Output the (X, Y) coordinate of the center of the cell containing the given text.  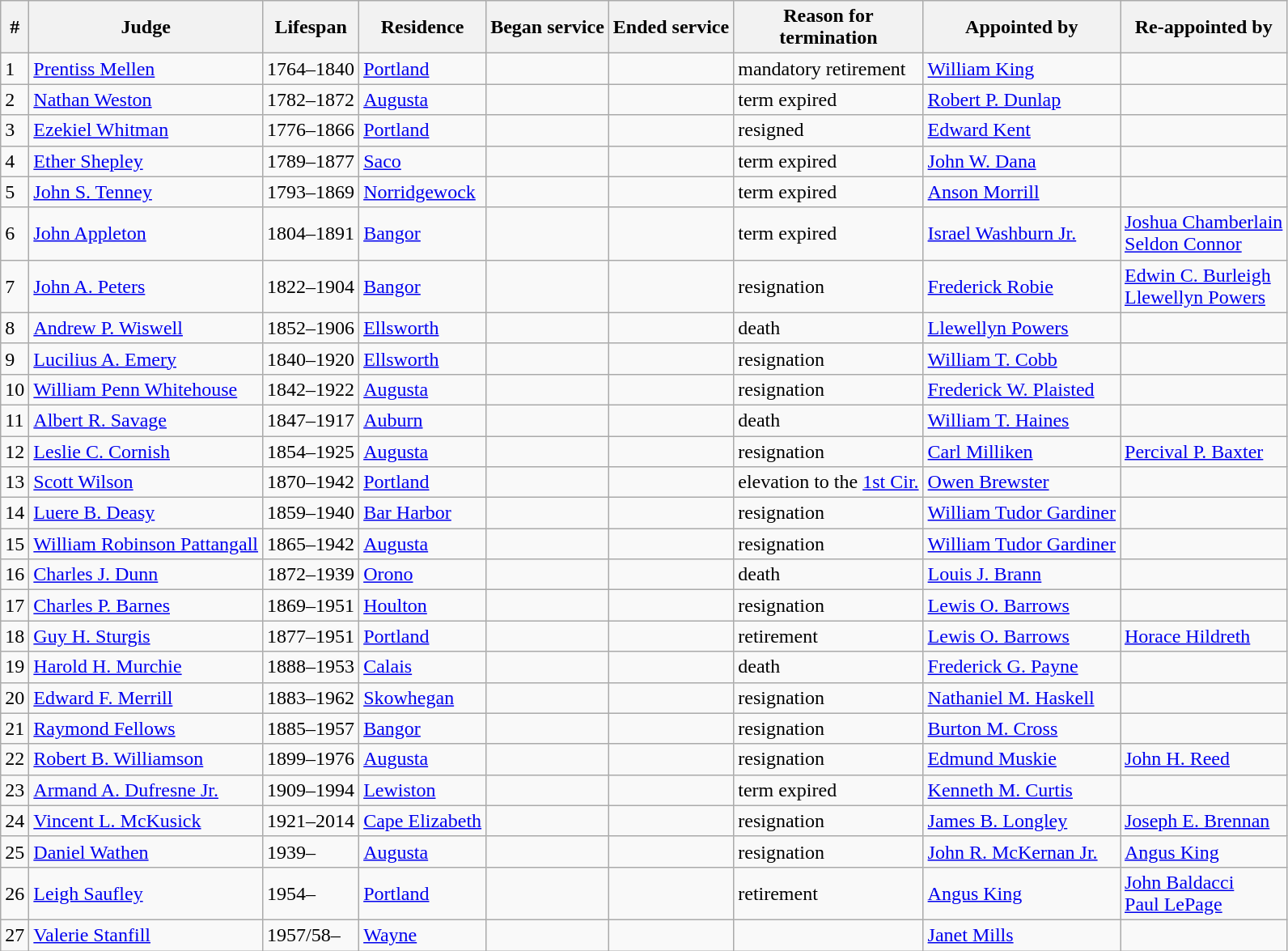
Israel Washburn Jr. (1021, 233)
1 (15, 69)
1793–1869 (311, 192)
16 (15, 575)
Carl Milliken (1021, 451)
2 (15, 100)
Appointed by (1021, 28)
3 (15, 130)
Harold H. Murchie (146, 667)
Valerie Stanfill (146, 935)
Vincent L. McKusick (146, 821)
Nathaniel M. Haskell (1021, 698)
23 (15, 790)
John R. McKernan Jr. (1021, 851)
Re-appointed by (1203, 28)
1804–1891 (311, 233)
10 (15, 389)
Ether Shepley (146, 161)
1854–1925 (311, 451)
21 (15, 728)
resigned (828, 130)
Skowhegan (422, 698)
Kenneth M. Curtis (1021, 790)
John A. Peters (146, 287)
Horace Hildreth (1203, 636)
John Appleton (146, 233)
1877–1951 (311, 636)
1776–1866 (311, 130)
22 (15, 759)
Edwin C. BurleighLlewellyn Powers (1203, 287)
Burton M. Cross (1021, 728)
elevation to the 1st Cir. (828, 482)
17 (15, 605)
5 (15, 192)
1865–1942 (311, 544)
John H. Reed (1203, 759)
Norridgewock (422, 192)
Scott Wilson (146, 482)
Robert B. Williamson (146, 759)
John S. Tenney (146, 192)
19 (15, 667)
Joseph E. Brennan (1203, 821)
Judge (146, 28)
John W. Dana (1021, 161)
1870–1942 (311, 482)
Leslie C. Cornish (146, 451)
Daniel Wathen (146, 851)
1921–2014 (311, 821)
Albert R. Savage (146, 420)
Janet Mills (1021, 935)
27 (15, 935)
James B. Longley (1021, 821)
William King (1021, 69)
Bar Harbor (422, 513)
20 (15, 698)
Edward F. Merrill (146, 698)
Frederick G. Payne (1021, 667)
Andrew P. Wiswell (146, 328)
Reason fortermination (828, 28)
1939– (311, 851)
Joshua ChamberlainSeldon Connor (1203, 233)
Edward Kent (1021, 130)
1764–1840 (311, 69)
1888–1953 (311, 667)
Saco (422, 161)
Wayne (422, 935)
John BaldacciPaul LePage (1203, 894)
1782–1872 (311, 100)
Leigh Saufley (146, 894)
Ended service (671, 28)
25 (15, 851)
12 (15, 451)
William Penn Whitehouse (146, 389)
Frederick Robie (1021, 287)
mandatory retirement (828, 69)
Raymond Fellows (146, 728)
1840–1920 (311, 359)
Lewiston (422, 790)
Percival P. Baxter (1203, 451)
Edmund Muskie (1021, 759)
# (15, 28)
Prentiss Mellen (146, 69)
1859–1940 (311, 513)
1869–1951 (311, 605)
13 (15, 482)
Auburn (422, 420)
Llewellyn Powers (1021, 328)
6 (15, 233)
Guy H. Sturgis (146, 636)
Lucilius A. Emery (146, 359)
24 (15, 821)
Nathan Weston (146, 100)
1957/58– (311, 935)
1899–1976 (311, 759)
8 (15, 328)
1847–1917 (311, 420)
9 (15, 359)
Charles P. Barnes (146, 605)
1885–1957 (311, 728)
26 (15, 894)
Louis J. Brann (1021, 575)
1883–1962 (311, 698)
14 (15, 513)
William T. Cobb (1021, 359)
Lifespan (311, 28)
Residence (422, 28)
Calais (422, 667)
Ezekiel Whitman (146, 130)
Houlton (422, 605)
Armand A. Dufresne Jr. (146, 790)
William Robinson Pattangall (146, 544)
15 (15, 544)
11 (15, 420)
1954– (311, 894)
1822–1904 (311, 287)
William T. Haines (1021, 420)
1789–1877 (311, 161)
1842–1922 (311, 389)
Anson Morrill (1021, 192)
Charles J. Dunn (146, 575)
1872–1939 (311, 575)
Robert P. Dunlap (1021, 100)
Began service (548, 28)
Luere B. Deasy (146, 513)
7 (15, 287)
Owen Brewster (1021, 482)
4 (15, 161)
1852–1906 (311, 328)
18 (15, 636)
1909–1994 (311, 790)
Frederick W. Plaisted (1021, 389)
Cape Elizabeth (422, 821)
Orono (422, 575)
